Scan for the cell matching the given text and deliver its [x, y] coordinate at center. 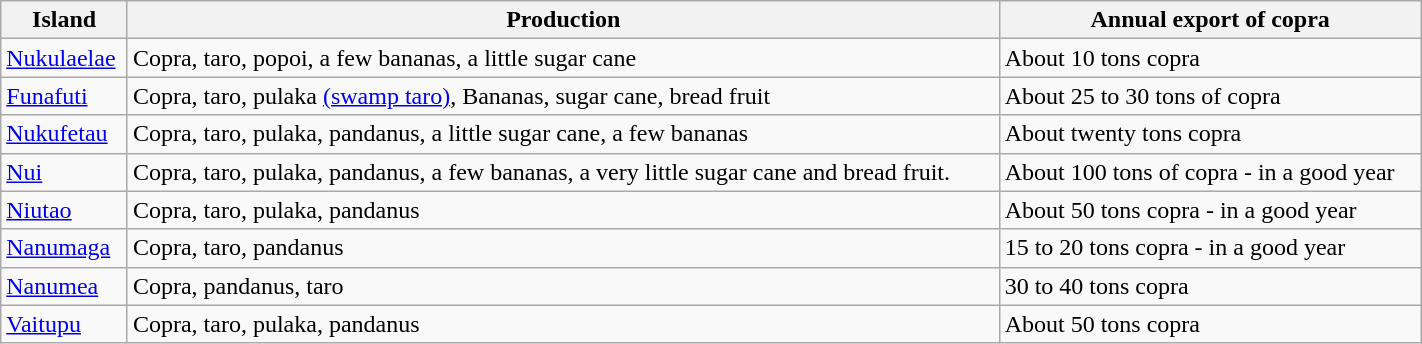
Copra, taro, pulaka, pandanus, a few bananas, a very little sugar cane and bread fruit. [563, 172]
About 100 tons of copra - in a good year [1210, 172]
Nanumea [64, 286]
Copra, pandanus, taro [563, 286]
Copra, taro, pandanus [563, 248]
30 to 40 tons copra [1210, 286]
Annual export of copra [1210, 20]
Funafuti [64, 96]
Copra, taro, pulaka (swamp taro), Bananas, sugar cane, bread fruit [563, 96]
Niutao [64, 210]
Island [64, 20]
Nanumaga [64, 248]
Nui [64, 172]
About 50 tons copra - in a good year [1210, 210]
Nukulaelae [64, 58]
15 to 20 tons copra - in a good year [1210, 248]
About 10 tons copra [1210, 58]
About 50 tons copra [1210, 324]
Production [563, 20]
Copra, taro, pulaka, pandanus, a little sugar cane, a few bananas [563, 134]
Copra, taro, popoi, a few bananas, a little sugar cane [563, 58]
Vaitupu [64, 324]
About 25 to 30 tons of copra [1210, 96]
Nukufetau [64, 134]
About twenty tons copra [1210, 134]
